Detect which cell encompasses the target text, then output its (x, y) center coordinate. 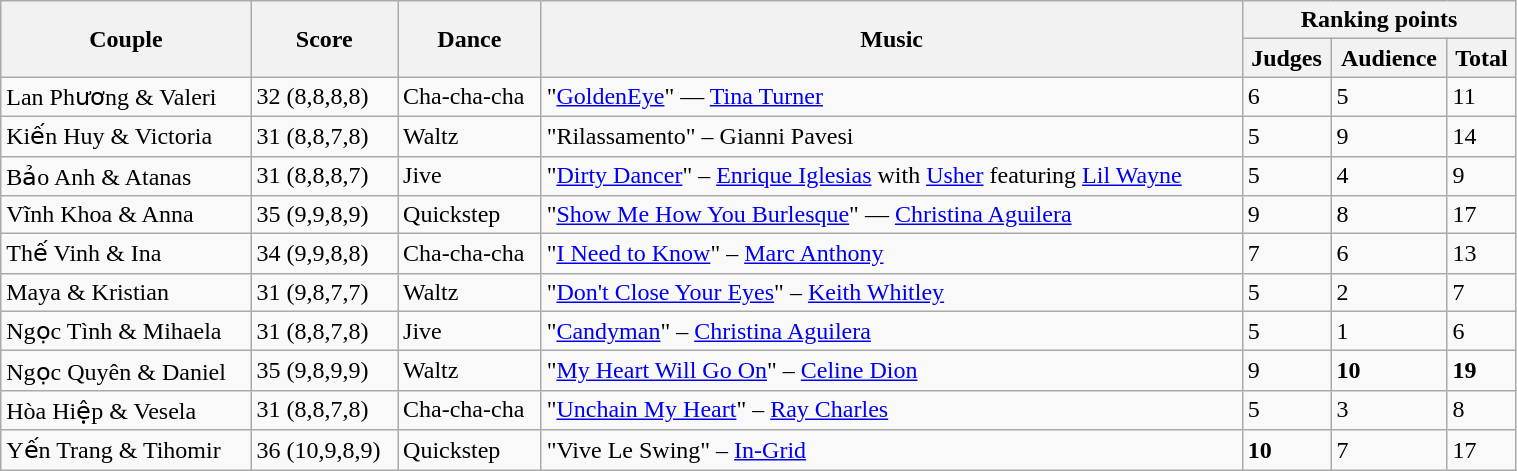
Couple (126, 39)
11 (1482, 97)
"Rilassamento" – Gianni Pavesi (892, 136)
35 (9,8,9,9) (324, 371)
Maya & Kristian (126, 292)
"GoldenEye" — Tina Turner (892, 97)
3 (1389, 410)
Audience (1389, 58)
"Dirty Dancer" – Enrique Iglesias with Usher featuring Lil Wayne (892, 176)
Dance (470, 39)
"Unchain My Heart" – Ray Charles (892, 410)
2 (1389, 292)
"My Heart Will Go On" – Celine Dion (892, 371)
"I Need to Know" – Marc Anthony (892, 254)
32 (8,8,8,8) (324, 97)
Thế Vinh & Ina (126, 254)
31 (8,8,8,7) (324, 176)
Score (324, 39)
"Vive Le Swing" – In-Grid (892, 450)
"Candyman" – Christina Aguilera (892, 331)
"Show Me How You Burlesque" — Christina Aguilera (892, 215)
31 (9,8,7,7) (324, 292)
Vĩnh Khoa & Anna (126, 215)
Lan Phương & Valeri (126, 97)
19 (1482, 371)
35 (9,9,8,9) (324, 215)
"Don't Close Your Eyes" – Keith Whitley (892, 292)
34 (9,9,8,8) (324, 254)
1 (1389, 331)
Ngọc Quyên & Daniel (126, 371)
Judges (1286, 58)
Ngọc Tình & Mihaela (126, 331)
4 (1389, 176)
Total (1482, 58)
Kiến Huy & Victoria (126, 136)
36 (10,9,8,9) (324, 450)
Hòa Hiệp & Vesela (126, 410)
Music (892, 39)
Ranking points (1379, 20)
13 (1482, 254)
Bảo Anh & Atanas (126, 176)
14 (1482, 136)
Yến Trang & Tihomir (126, 450)
